Detect which cell encompasses the target text, then output its (x, y) center coordinate. 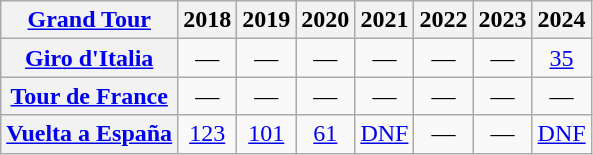
2020 (326, 20)
2019 (266, 20)
123 (208, 134)
2022 (444, 20)
2023 (502, 20)
Tour de France (90, 96)
Giro d'Italia (90, 58)
61 (326, 134)
2024 (562, 20)
35 (562, 58)
101 (266, 134)
2018 (208, 20)
Vuelta a España (90, 134)
Grand Tour (90, 20)
2021 (384, 20)
